For the text-containing cell, return its midpoint in (X, Y) coordinate format. 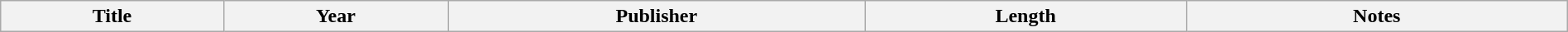
Notes (1376, 16)
Year (336, 16)
Length (1025, 16)
Publisher (657, 16)
Title (112, 16)
